Provide the (x, y) coordinate of the cell's center where the given text is located.  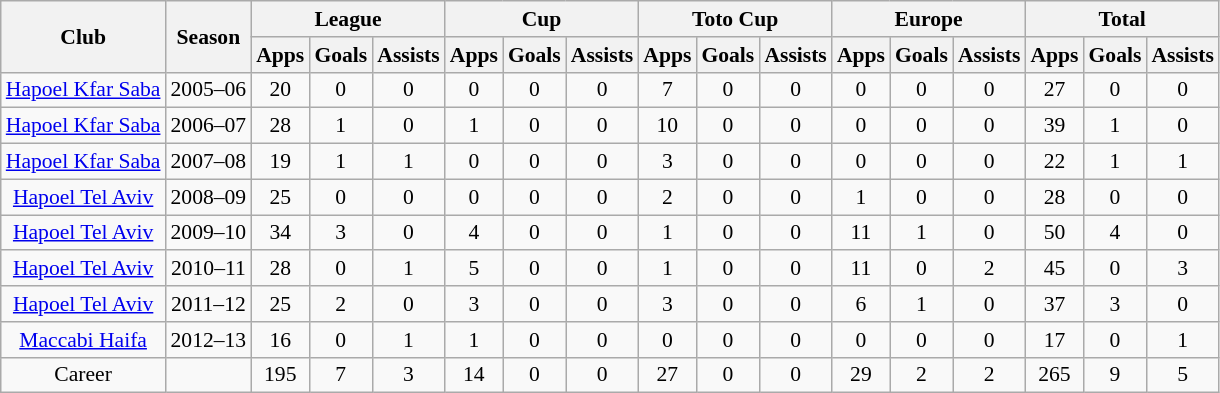
Cup (542, 19)
34 (280, 233)
2005–06 (209, 90)
50 (1054, 233)
20 (280, 90)
Toto Cup (735, 19)
22 (1054, 162)
2010–11 (209, 269)
37 (1054, 304)
39 (1054, 126)
19 (280, 162)
League (348, 19)
14 (474, 375)
2007–08 (209, 162)
Season (209, 36)
Europe (929, 19)
2012–13 (209, 340)
Career (84, 375)
10 (667, 126)
45 (1054, 269)
9 (1116, 375)
Club (84, 36)
2006–07 (209, 126)
195 (280, 375)
2009–10 (209, 233)
6 (861, 304)
2008–09 (209, 197)
2011–12 (209, 304)
16 (280, 340)
17 (1054, 340)
Maccabi Haifa (84, 340)
Total (1122, 19)
29 (861, 375)
265 (1054, 375)
